Return the [X, Y] coordinate for the center point of the cell that contains the specified text.  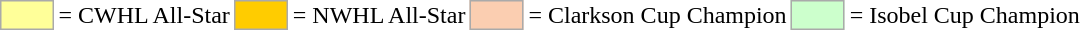
= CWHL All-Star [144, 15]
= NWHL All-Star [379, 15]
= Clarkson Cup Champion [658, 15]
